Locate the cell with the specified text and output its [x, y] center coordinate. 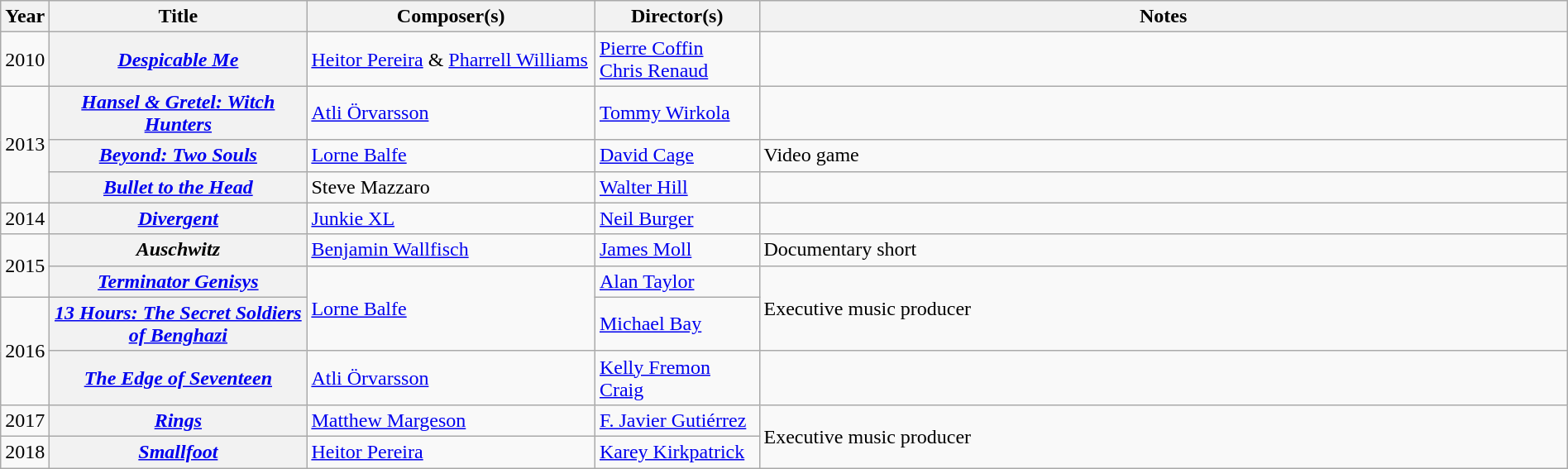
2018 [25, 452]
2014 [25, 218]
2015 [25, 266]
The Edge of Seventeen [179, 377]
Benjamin Wallfisch [452, 250]
Alan Taylor [676, 281]
Junkie XL [452, 218]
2017 [25, 420]
Director(s) [676, 17]
Documentary short [1163, 250]
Composer(s) [452, 17]
Hansel & Gretel: Witch Hunters [179, 112]
Heitor Pereira & Pharrell Williams [452, 60]
Video game [1163, 156]
Beyond: Two Souls [179, 156]
Terminator Genisys [179, 281]
Steve Mazzaro [452, 187]
Walter Hill [676, 187]
Rings [179, 420]
F. Javier Gutiérrez [676, 420]
Divergent [179, 218]
Tommy Wirkola [676, 112]
Kelly Fremon Craig [676, 377]
Karey Kirkpatrick [676, 452]
James Moll [676, 250]
Matthew Margeson [452, 420]
Auschwitz [179, 250]
13 Hours: The Secret Soldiers of Benghazi [179, 324]
Michael Bay [676, 324]
Pierre CoffinChris Renaud [676, 60]
2010 [25, 60]
Neil Burger [676, 218]
David Cage [676, 156]
2013 [25, 144]
Despicable Me [179, 60]
Title [179, 17]
Notes [1163, 17]
Smallfoot [179, 452]
Year [25, 17]
Bullet to the Head [179, 187]
2016 [25, 351]
Heitor Pereira [452, 452]
